Return [x, y] of the center of cell containing provided text 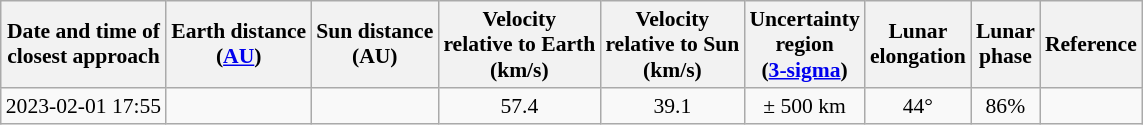
Sun distance(AU) [374, 44]
Earth distance(AU) [238, 44]
Lunarphase [1006, 44]
44° [918, 106]
Velocityrelative to Sun(km/s) [672, 44]
Lunarelongation [918, 44]
39.1 [672, 106]
Uncertaintyregion(3-sigma) [804, 44]
Date and time ofclosest approach [84, 44]
57.4 [519, 106]
Reference [1091, 44]
Velocityrelative to Earth(km/s) [519, 44]
86% [1006, 106]
± 500 km [804, 106]
2023-02-01 17:55 [84, 106]
